For the text-containing cell, return its midpoint in (x, y) coordinate format. 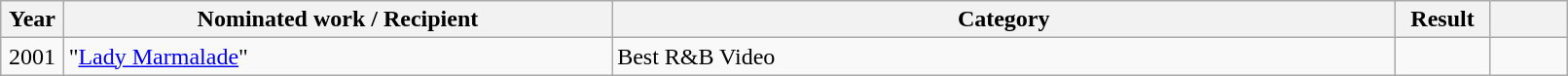
Year (32, 19)
Result (1442, 19)
Best R&B Video (1004, 57)
"Lady Marmalade" (338, 57)
2001 (32, 57)
Nominated work / Recipient (338, 19)
Category (1004, 19)
